Return the (x, y) coordinate for the center point of the cell that contains the specified text.  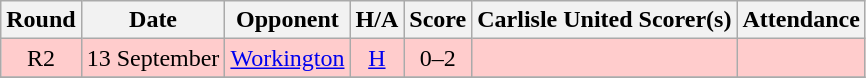
Round (41, 20)
R2 (41, 58)
Carlisle United Scorer(s) (604, 20)
13 September (153, 58)
H/A (377, 20)
Workington (288, 58)
Attendance (801, 20)
0–2 (438, 58)
Opponent (288, 20)
Date (153, 20)
Score (438, 20)
H (377, 58)
